Scan for the cell matching the given text and deliver its (x, y) coordinate at center. 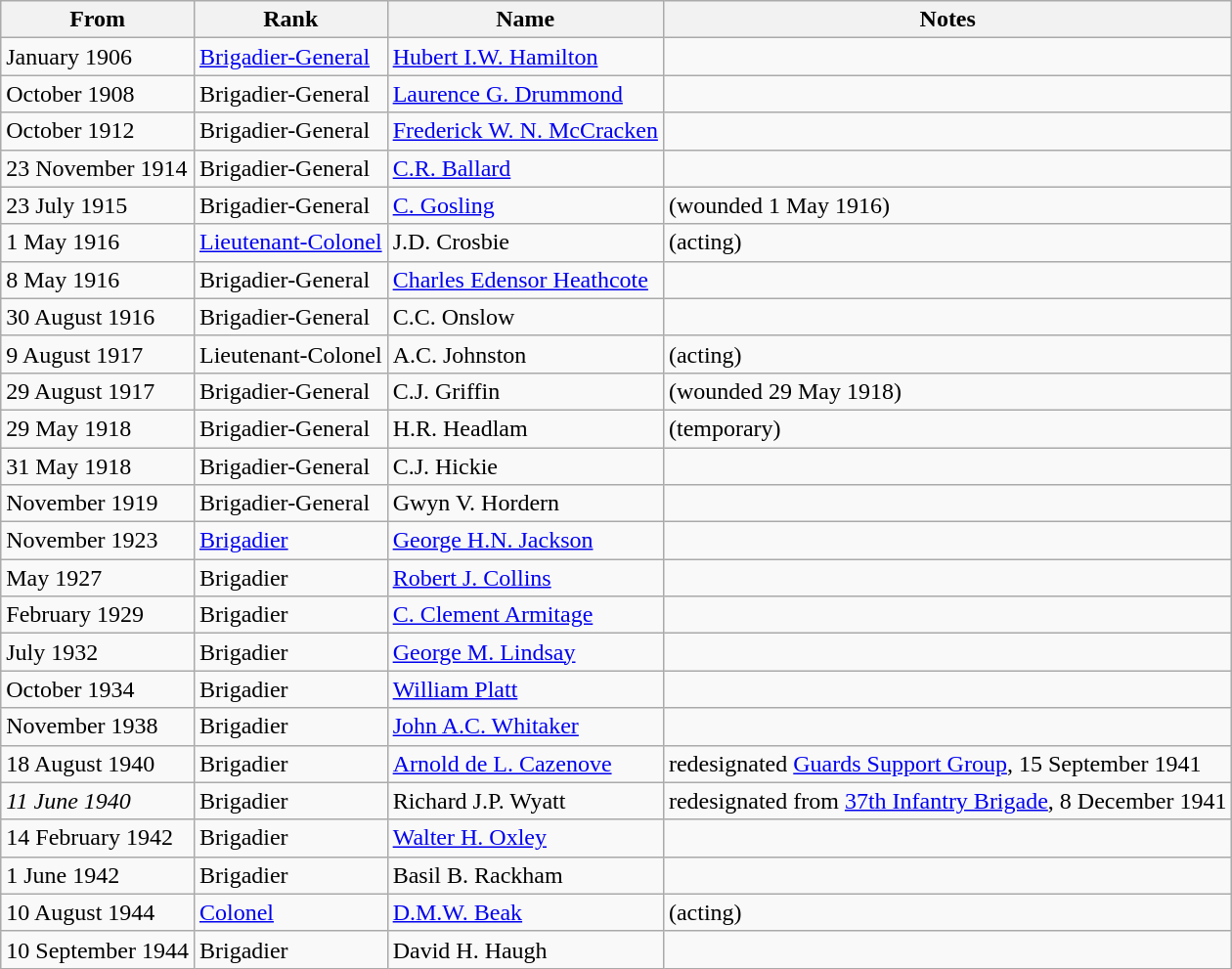
From (98, 20)
8 May 1916 (98, 280)
C.J. Hickie (525, 466)
Richard J.P. Wyatt (525, 801)
10 August 1944 (98, 912)
John A.C. Whitaker (525, 727)
29 August 1917 (98, 391)
January 1906 (98, 57)
9 August 1917 (98, 354)
C.C. Onslow (525, 317)
31 May 1918 (98, 466)
July 1932 (98, 652)
Notes (947, 20)
redesignated Guards Support Group, 15 September 1941 (947, 764)
October 1934 (98, 689)
Hubert I.W. Hamilton (525, 57)
10 September 1944 (98, 949)
November 1923 (98, 541)
H.R. Headlam (525, 428)
29 May 1918 (98, 428)
Frederick W. N. McCracken (525, 131)
May 1927 (98, 578)
David H. Haugh (525, 949)
February 1929 (98, 615)
(wounded 29 May 1918) (947, 391)
14 February 1942 (98, 838)
11 June 1940 (98, 801)
Laurence G. Drummond (525, 94)
Robert J. Collins (525, 578)
D.M.W. Beak (525, 912)
A.C. Johnston (525, 354)
(temporary) (947, 428)
Rank (290, 20)
Charles Edensor Heathcote (525, 280)
November 1938 (98, 727)
C. Clement Armitage (525, 615)
(wounded 1 May 1916) (947, 205)
C. Gosling (525, 205)
William Platt (525, 689)
Colonel (290, 912)
Arnold de L. Cazenove (525, 764)
Walter H. Oxley (525, 838)
October 1908 (98, 94)
George H.N. Jackson (525, 541)
23 July 1915 (98, 205)
Gwyn V. Hordern (525, 504)
October 1912 (98, 131)
George M. Lindsay (525, 652)
C.R. Ballard (525, 168)
18 August 1940 (98, 764)
1 June 1942 (98, 875)
C.J. Griffin (525, 391)
1 May 1916 (98, 242)
redesignated from 37th Infantry Brigade, 8 December 1941 (947, 801)
Name (525, 20)
November 1919 (98, 504)
23 November 1914 (98, 168)
30 August 1916 (98, 317)
Basil B. Rackham (525, 875)
J.D. Crosbie (525, 242)
